From the cell containing the given text, extract its center point as (x, y) coordinate. 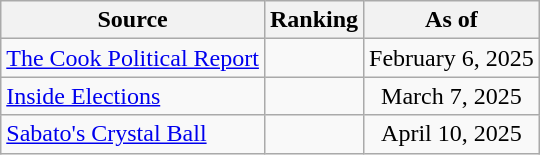
Inside Elections (133, 96)
March 7, 2025 (452, 96)
Sabato's Crystal Ball (133, 134)
April 10, 2025 (452, 134)
The Cook Political Report (133, 58)
As of (452, 20)
Ranking (314, 20)
Source (133, 20)
February 6, 2025 (452, 58)
